Pinpoint the cell where the given text exists, returning its [x, y] midpoint coordinate. 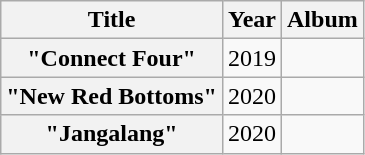
2019 [252, 58]
"Connect Four" [112, 58]
Year [252, 20]
Album [323, 20]
Title [112, 20]
"New Red Bottoms" [112, 96]
"Jangalang" [112, 134]
